Return (x, y) of the center of cell containing provided text 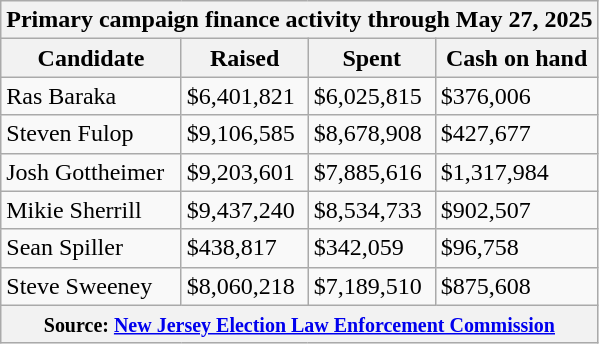
$7,189,510 (372, 286)
$376,006 (516, 96)
Raised (244, 58)
$8,534,733 (372, 210)
Primary campaign finance activity through May 27, 2025 (300, 20)
$9,437,240 (244, 210)
$9,203,601 (244, 172)
$427,677 (516, 134)
$6,025,815 (372, 96)
$96,758 (516, 248)
Cash on hand (516, 58)
Mikie Sherrill (91, 210)
Candidate (91, 58)
$438,817 (244, 248)
Spent (372, 58)
Ras Baraka (91, 96)
Steven Fulop (91, 134)
$875,608 (516, 286)
$9,106,585 (244, 134)
Source: New Jersey Election Law Enforcement Commission (300, 324)
Sean Spiller (91, 248)
$8,060,218 (244, 286)
Steve Sweeney (91, 286)
$902,507 (516, 210)
$8,678,908 (372, 134)
$7,885,616 (372, 172)
Josh Gottheimer (91, 172)
$6,401,821 (244, 96)
$342,059 (372, 248)
$1,317,984 (516, 172)
